Capture the cell that displays the provided text and extract its [x, y] central coordinate. 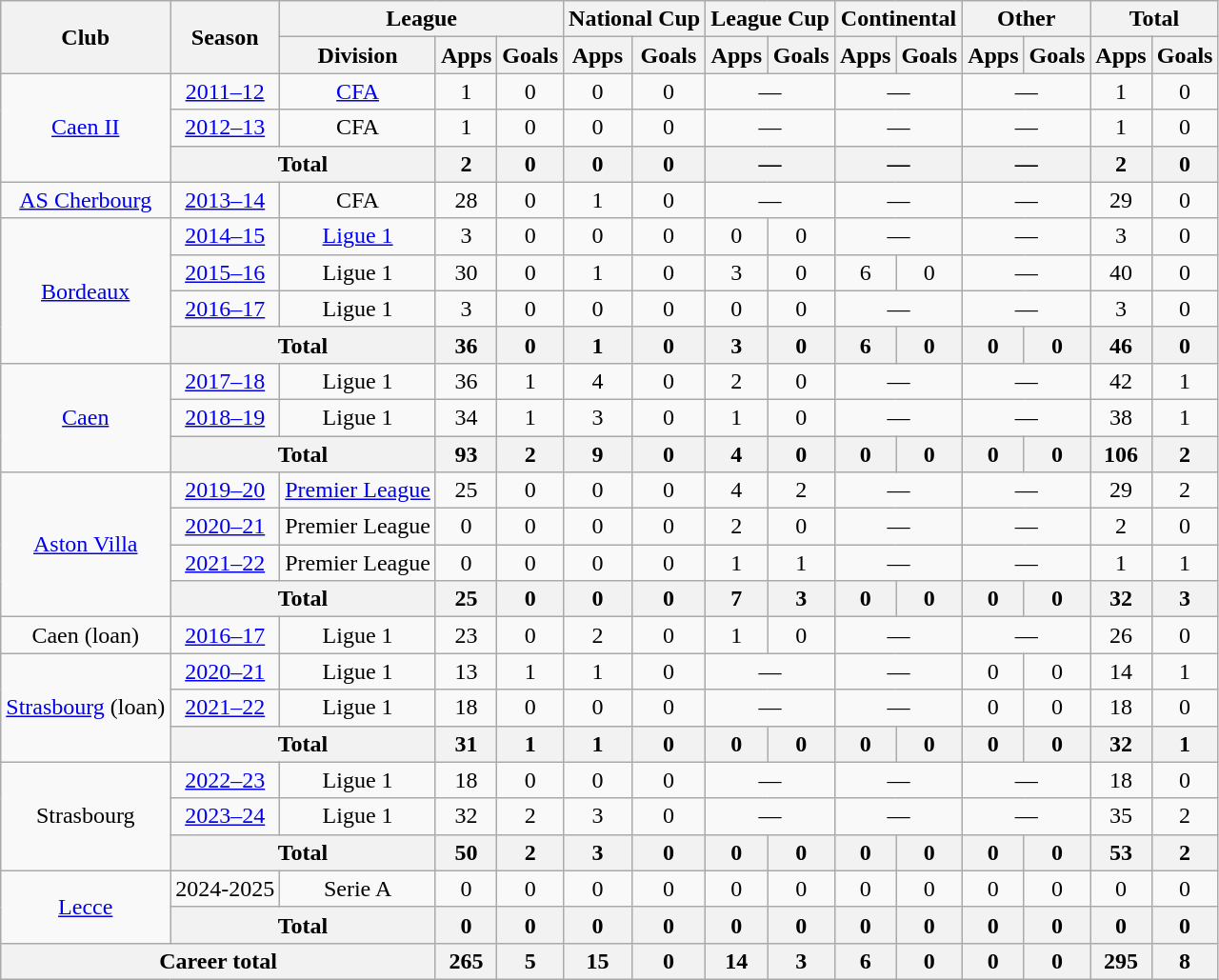
2019–20 [225, 490]
38 [1121, 417]
Career total [219, 961]
AS Cherbourg [86, 200]
13 [466, 671]
2022–23 [225, 780]
Caen [86, 417]
40 [1121, 272]
26 [1121, 635]
Aston Villa [86, 545]
15 [598, 961]
50 [466, 852]
Division [358, 55]
7 [737, 599]
2012–13 [225, 128]
46 [1121, 345]
23 [466, 635]
42 [1121, 381]
5 [530, 961]
Caen (loan) [86, 635]
League [422, 19]
2015–16 [225, 272]
34 [466, 417]
Season [225, 37]
9 [598, 454]
2023–24 [225, 816]
2024-2025 [225, 889]
Strasbourg (loan) [86, 708]
31 [466, 744]
Other [1027, 19]
Club [86, 37]
53 [1121, 852]
28 [466, 200]
2011–12 [225, 91]
Lecce [86, 907]
National Cup [634, 19]
Bordeaux [86, 290]
2017–18 [225, 381]
30 [466, 272]
Strasbourg [86, 816]
35 [1121, 816]
2014–15 [225, 236]
106 [1121, 454]
Caen II [86, 128]
2018–19 [225, 417]
295 [1121, 961]
League Cup [770, 19]
8 [1185, 961]
2013–14 [225, 200]
Serie A [358, 889]
Continental [898, 19]
265 [466, 961]
93 [466, 454]
